Return (X, Y) of the center of cell containing provided text 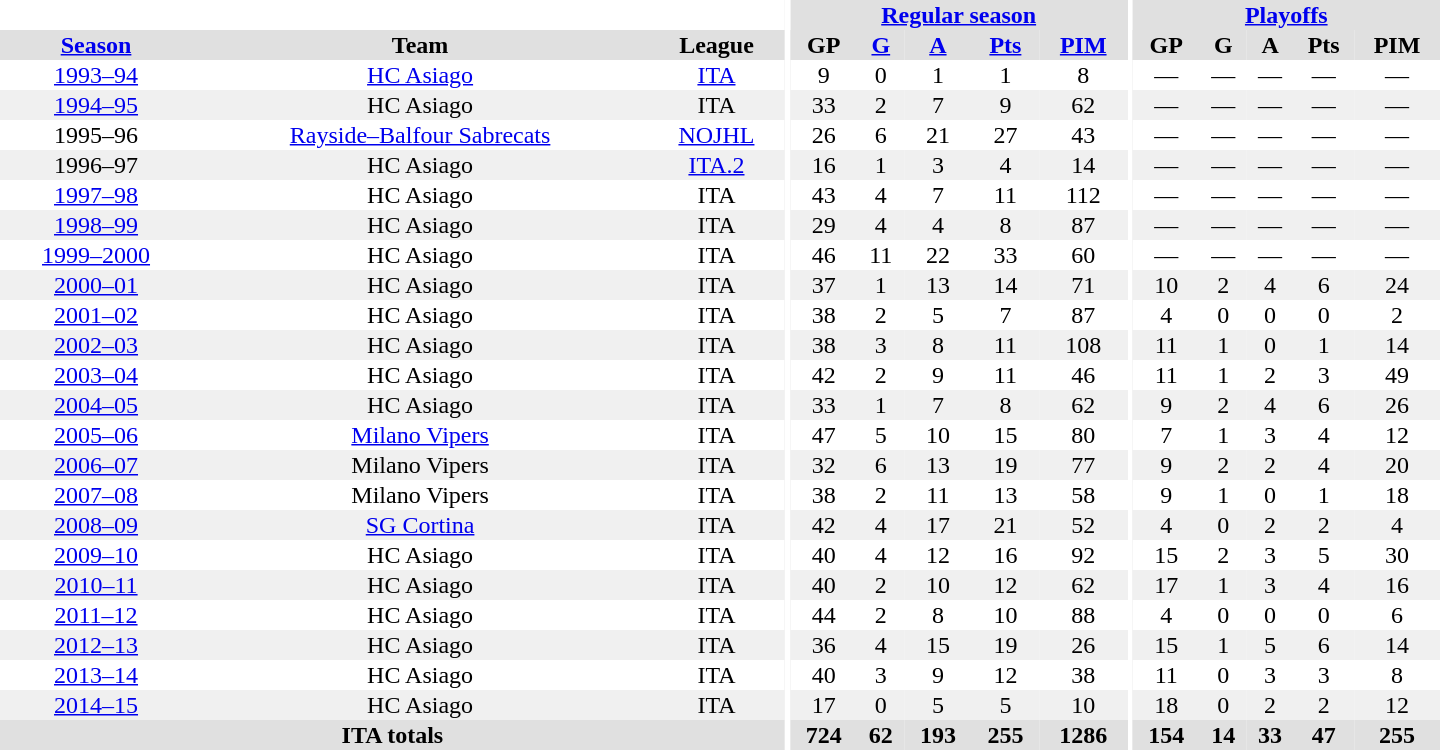
2013–14 (96, 675)
112 (1083, 195)
2004–05 (96, 405)
1999–2000 (96, 255)
44 (824, 615)
2007–08 (96, 495)
Team (420, 45)
58 (1083, 495)
77 (1083, 465)
32 (824, 465)
193 (938, 735)
2012–13 (96, 645)
Rayside–Balfour Sabrecats (420, 135)
27 (1006, 135)
2003–04 (96, 375)
ITA totals (392, 735)
2006–07 (96, 465)
2009–10 (96, 555)
36 (824, 645)
2000–01 (96, 285)
80 (1083, 435)
1995–96 (96, 135)
52 (1083, 525)
2010–11 (96, 585)
League (716, 45)
2002–03 (96, 345)
SG Cortina (420, 525)
2014–15 (96, 705)
2001–02 (96, 315)
20 (1397, 465)
71 (1083, 285)
2005–06 (96, 435)
ITA.2 (716, 165)
2008–09 (96, 525)
22 (938, 255)
24 (1397, 285)
NOJHL (716, 135)
1997–98 (96, 195)
30 (1397, 555)
Season (96, 45)
Playoffs (1286, 15)
1993–94 (96, 75)
1994–95 (96, 105)
1998–99 (96, 225)
92 (1083, 555)
29 (824, 225)
2011–12 (96, 615)
724 (824, 735)
Regular season (958, 15)
154 (1166, 735)
108 (1083, 345)
1286 (1083, 735)
88 (1083, 615)
60 (1083, 255)
37 (824, 285)
1996–97 (96, 165)
49 (1397, 375)
